Return the (x, y) coordinate for the center point of the cell that contains the specified text.  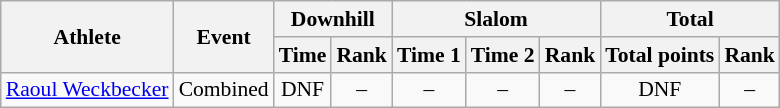
Time (303, 55)
Athlete (88, 36)
Slalom (496, 19)
Time 1 (429, 55)
Time 2 (503, 55)
Downhill (333, 19)
Raoul Weckbecker (88, 90)
Total (690, 19)
Combined (224, 90)
Total points (660, 55)
Event (224, 36)
